Return [X, Y] of the center of cell containing provided text 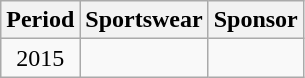
Sponsor [256, 20]
2015 [40, 58]
Sportswear [144, 20]
Period [40, 20]
